Pinpoint the cell where the given text exists, returning its [x, y] midpoint coordinate. 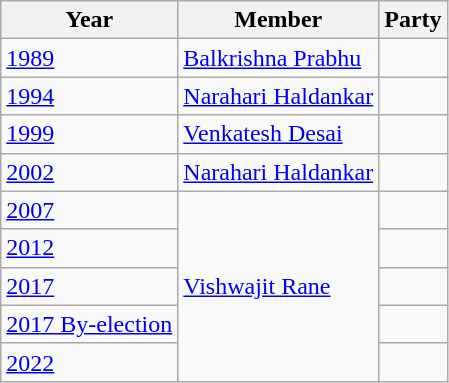
1989 [90, 58]
2017 By-election [90, 324]
Year [90, 20]
Vishwajit Rane [278, 286]
Member [278, 20]
Venkatesh Desai [278, 134]
2022 [90, 362]
1999 [90, 134]
2002 [90, 172]
2007 [90, 210]
2012 [90, 248]
1994 [90, 96]
Party [413, 20]
Balkrishna Prabhu [278, 58]
2017 [90, 286]
